From the cell containing the given text, extract its center point as (x, y) coordinate. 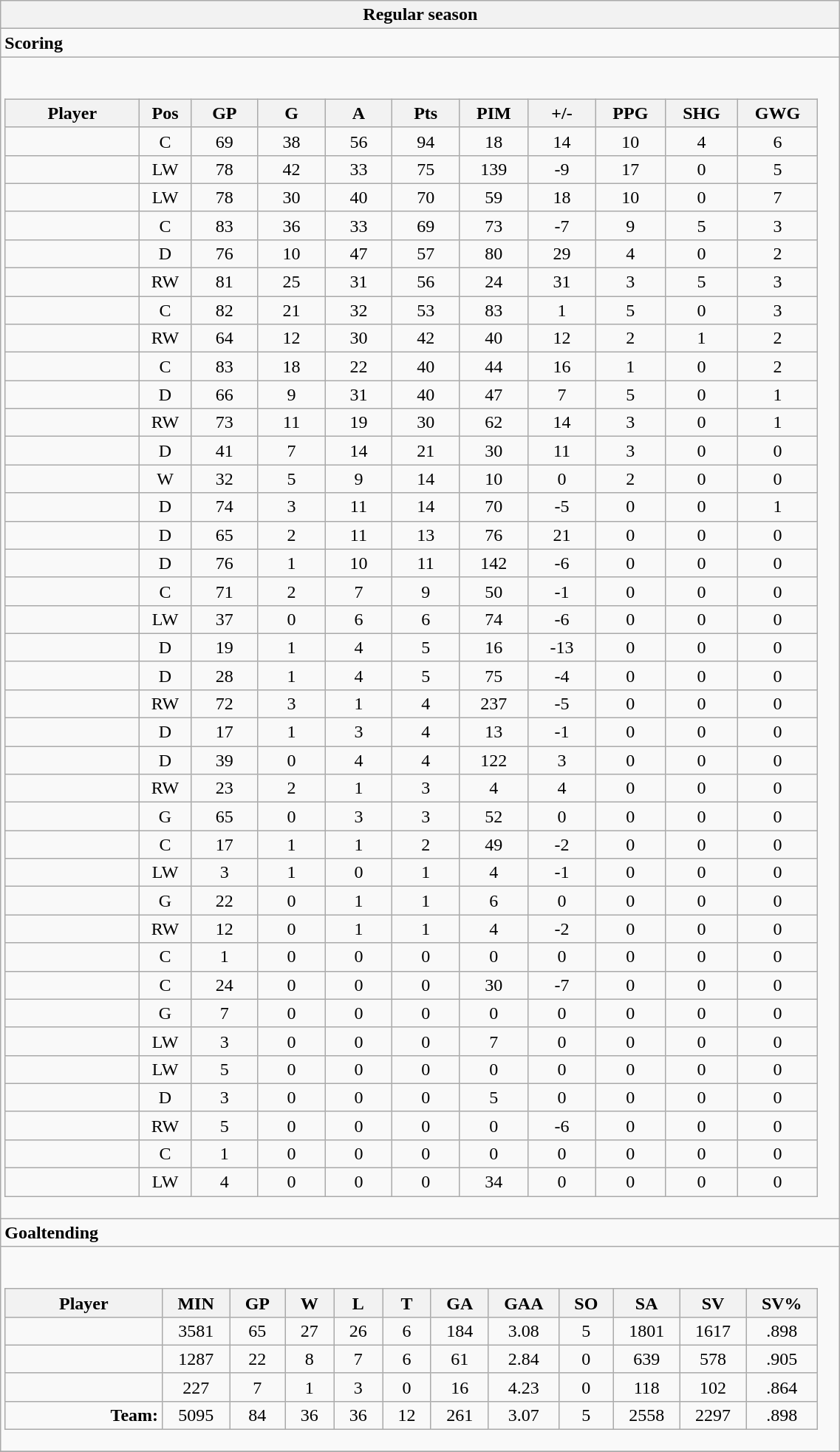
639 (646, 1359)
49 (494, 845)
A (359, 113)
237 (494, 703)
38 (291, 141)
102 (713, 1387)
57 (426, 253)
94 (426, 141)
29 (561, 253)
GAA (523, 1303)
53 (426, 310)
3.07 (523, 1415)
Regular season (420, 15)
SO (586, 1303)
8 (310, 1359)
23 (225, 788)
+/- (561, 113)
578 (713, 1359)
25 (291, 282)
-4 (561, 675)
64 (225, 338)
142 (494, 563)
2.84 (523, 1359)
118 (646, 1387)
41 (225, 451)
MIN (197, 1303)
28 (225, 675)
SV% (782, 1303)
SHG (702, 113)
PPG (631, 113)
82 (225, 310)
1617 (713, 1331)
37 (225, 619)
44 (494, 367)
3.08 (523, 1331)
27 (310, 1331)
26 (358, 1331)
-13 (561, 647)
5095 (197, 1415)
2558 (646, 1415)
261 (460, 1415)
66 (225, 395)
184 (460, 1331)
Team: (84, 1415)
122 (494, 760)
139 (494, 169)
80 (494, 253)
Pts (426, 113)
84 (257, 1415)
Scoring (420, 43)
62 (494, 423)
1801 (646, 1331)
.864 (782, 1387)
61 (460, 1359)
-9 (561, 169)
Goaltending (420, 1233)
4.23 (523, 1387)
227 (197, 1387)
3581 (197, 1331)
71 (225, 591)
39 (225, 760)
34 (494, 1182)
PIM (494, 113)
GWG (777, 113)
SA (646, 1303)
50 (494, 591)
52 (494, 817)
72 (225, 703)
GA (460, 1303)
Pos (165, 113)
59 (494, 197)
L (358, 1303)
1287 (197, 1359)
T (407, 1303)
2297 (713, 1415)
.905 (782, 1359)
81 (225, 282)
SV (713, 1303)
